Return [x, y] of the center of cell containing provided text 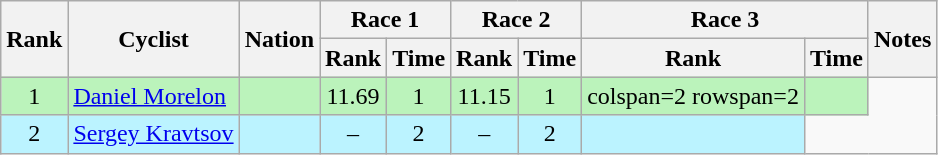
colspan=2 rowspan=2 [694, 96]
Race 2 [516, 20]
11.15 [484, 96]
Nation [279, 39]
11.69 [354, 96]
Notes [902, 39]
Race 1 [386, 20]
Race 3 [726, 20]
Daniel Morelon [154, 96]
Cyclist [154, 39]
Sergey Kravtsov [154, 134]
